Determine the [X, Y] coordinate at the center of the cell enclosing the given text.  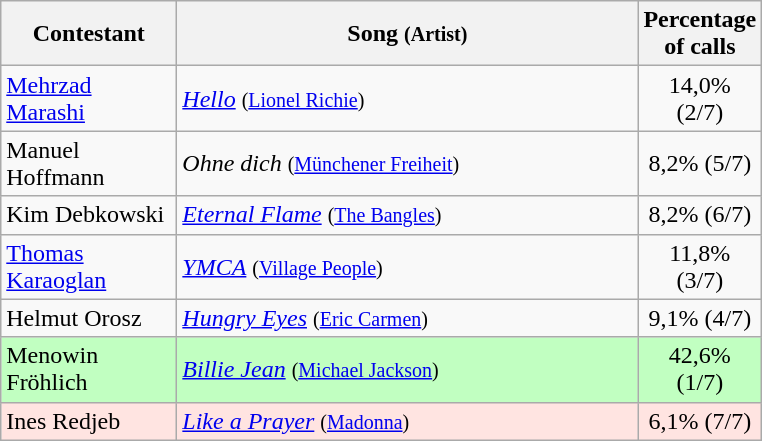
Ines Redjeb [89, 421]
14,0% (2/7) [700, 98]
Like a Prayer (Madonna) [408, 421]
Kim Debkowski [89, 215]
Ohne dich (Münchener Freiheit) [408, 164]
Thomas Karaoglan [89, 266]
Percentage of calls [700, 34]
9,1% (4/7) [700, 318]
6,1% (7/7) [700, 421]
42,6% (1/7) [700, 370]
Eternal Flame (The Bangles) [408, 215]
Mehrzad Marashi [89, 98]
Helmut Orosz [89, 318]
8,2% (5/7) [700, 164]
Hello (Lionel Richie) [408, 98]
8,2% (6/7) [700, 215]
Hungry Eyes (Eric Carmen) [408, 318]
Contestant [89, 34]
YMCA (Village People) [408, 266]
11,8% (3/7) [700, 266]
Manuel Hoffmann [89, 164]
Billie Jean (Michael Jackson) [408, 370]
Menowin Fröhlich [89, 370]
Song (Artist) [408, 34]
